Detect which cell encompasses the target text, then output its [x, y] center coordinate. 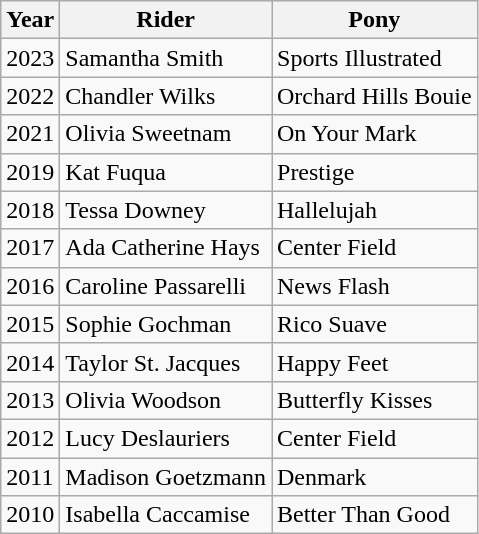
Isabella Caccamise [166, 515]
Hallelujah [375, 210]
Caroline Passarelli [166, 286]
2021 [30, 134]
Better Than Good [375, 515]
2022 [30, 96]
Lucy Deslauriers [166, 438]
Happy Feet [375, 362]
2014 [30, 362]
Pony [375, 20]
Prestige [375, 172]
2012 [30, 438]
Rico Suave [375, 324]
Denmark [375, 477]
Tessa Downey [166, 210]
Year [30, 20]
2015 [30, 324]
Chandler Wilks [166, 96]
2023 [30, 58]
News Flash [375, 286]
2010 [30, 515]
Butterfly Kisses [375, 400]
On Your Mark [375, 134]
2019 [30, 172]
Olivia Sweetnam [166, 134]
Samantha Smith [166, 58]
Ada Catherine Hays [166, 248]
Olivia Woodson [166, 400]
2016 [30, 286]
2011 [30, 477]
Rider [166, 20]
2017 [30, 248]
Sophie Gochman [166, 324]
Madison Goetzmann [166, 477]
Kat Fuqua [166, 172]
2013 [30, 400]
Sports Illustrated [375, 58]
2018 [30, 210]
Orchard Hills Bouie [375, 96]
Taylor St. Jacques [166, 362]
